Search for the cell housing the specified text and yield its (x, y) center coordinate. 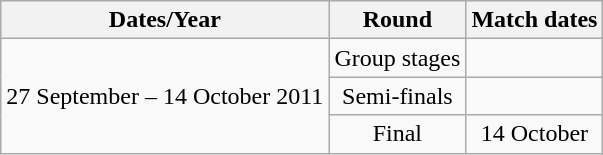
Match dates (534, 20)
Dates/Year (165, 20)
Round (398, 20)
Semi-finals (398, 96)
Group stages (398, 58)
27 September – 14 October 2011 (165, 96)
Final (398, 134)
14 October (534, 134)
